Provide the (X, Y) coordinate of the cell's center where the given text is located.  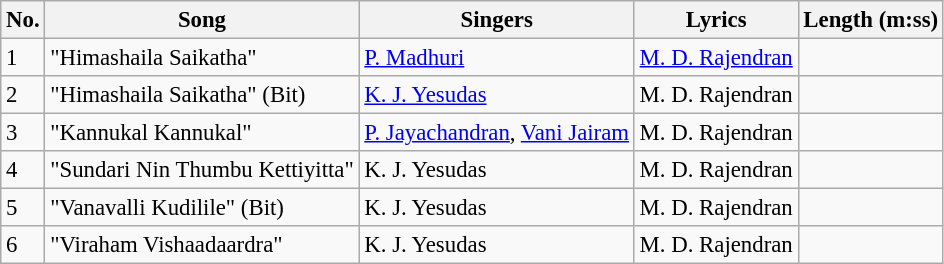
Length (m:ss) (870, 20)
"Himashaila Saikatha" (Bit) (202, 95)
"Vanavalli Kudilile" (Bit) (202, 208)
1 (23, 58)
P. Madhuri (496, 58)
6 (23, 245)
4 (23, 170)
2 (23, 95)
P. Jayachandran, Vani Jairam (496, 133)
"Kannukal Kannukal" (202, 133)
"Sundari Nin Thumbu Kettiyitta" (202, 170)
"Himashaila Saikatha" (202, 58)
5 (23, 208)
No. (23, 20)
"Viraham Vishaadaardra" (202, 245)
Song (202, 20)
Lyrics (716, 20)
Singers (496, 20)
3 (23, 133)
